For the text-containing cell, return its midpoint in (x, y) coordinate format. 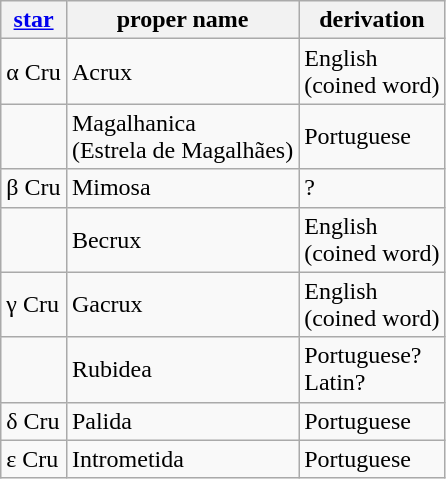
Magalhanica(Estrela de Magalhães) (182, 136)
Gacrux (182, 304)
β Cru (34, 188)
Becrux (182, 240)
? (372, 188)
α Cru (34, 72)
Portuguese?Latin? (372, 370)
star (34, 20)
Intrometida (182, 459)
Mimosa (182, 188)
Acrux (182, 72)
Rubidea (182, 370)
proper name (182, 20)
ε Cru (34, 459)
γ Cru (34, 304)
derivation (372, 20)
Palida (182, 421)
δ Cru (34, 421)
